Provide the [X, Y] coordinate of the cell's center where the given text is located.  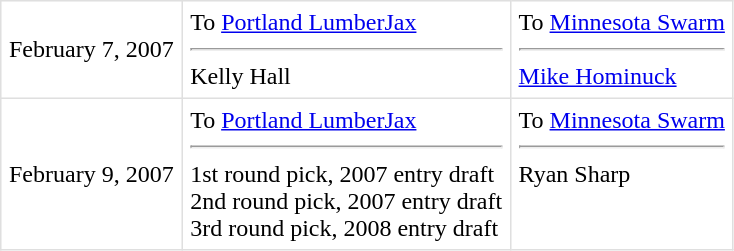
February 9, 2007 [92, 174]
February 7, 2007 [92, 50]
To Portland LumberJax 1st round pick, 2007 entry draft2nd round pick, 2007 entry draft3rd round pick, 2008 entry draft [346, 174]
To Minnesota Swarm Ryan Sharp [622, 174]
To Minnesota Swarm Mike Hominuck [622, 50]
To Portland LumberJax Kelly Hall [346, 50]
